Scan for the cell matching the given text and deliver its [X, Y] coordinate at center. 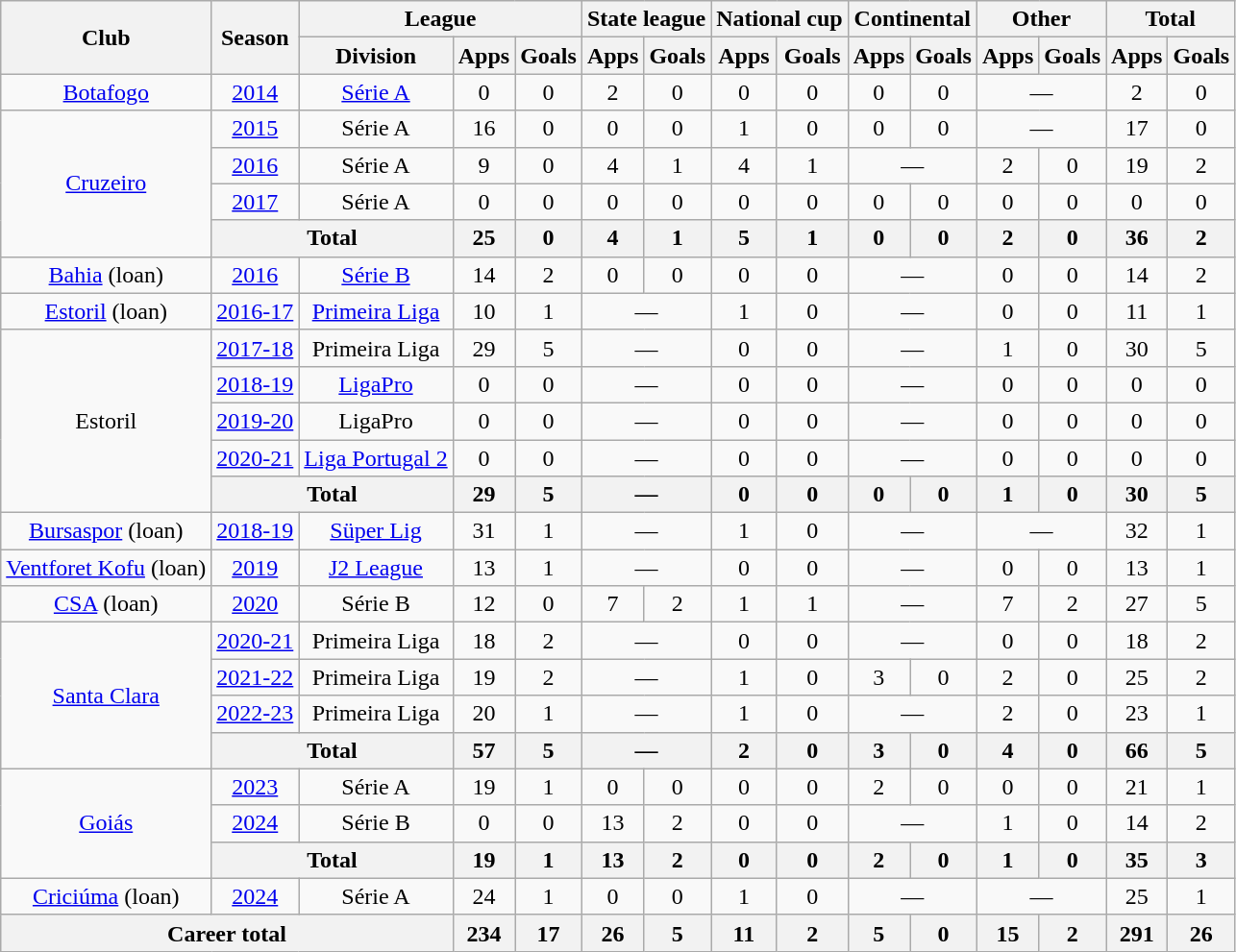
31 [483, 531]
234 [483, 933]
2022-23 [256, 714]
2017-18 [256, 348]
36 [1137, 238]
Criciúma (loan) [106, 896]
Ventforet Kofu (loan) [106, 568]
10 [483, 311]
National cup [779, 19]
291 [1137, 933]
2020 [256, 604]
Cruzeiro [106, 183]
CSA (loan) [106, 604]
Süper Lig [376, 531]
2014 [256, 92]
35 [1137, 860]
League [440, 19]
21 [1137, 787]
State league [646, 19]
Estoril [106, 421]
Division [376, 56]
27 [1137, 604]
16 [483, 129]
Continental [912, 19]
Bursaspor (loan) [106, 531]
23 [1137, 714]
57 [483, 750]
Santa Clara [106, 696]
Season [256, 37]
24 [483, 896]
Club [106, 37]
9 [483, 165]
2015 [256, 129]
2023 [256, 787]
2019 [256, 568]
32 [1137, 531]
Liga Portugal 2 [376, 458]
2019-20 [256, 421]
2021-22 [256, 677]
Botafogo [106, 92]
20 [483, 714]
J2 League [376, 568]
12 [483, 604]
Estoril (loan) [106, 311]
Bahia (loan) [106, 275]
66 [1137, 750]
2016-17 [256, 311]
Goiás [106, 823]
2017 [256, 202]
Other [1041, 19]
15 [1007, 933]
Career total [227, 933]
